Locate the cell with the specified text and output its [x, y] center coordinate. 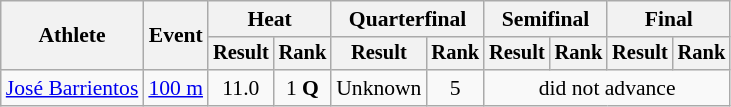
1 Q [303, 88]
5 [455, 88]
Heat [270, 19]
Event [176, 36]
Quarterfinal [408, 19]
did not advance [607, 88]
Athlete [72, 36]
Final [668, 19]
11.0 [241, 88]
100 m [176, 88]
José Barrientos [72, 88]
Semifinal [546, 19]
Unknown [378, 88]
